Locate the cell with the specified text and output its [X, Y] center coordinate. 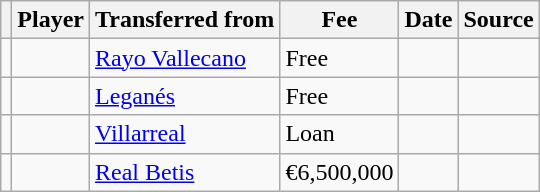
Fee [340, 20]
Villarreal [185, 134]
Leganés [185, 96]
€6,500,000 [340, 172]
Source [498, 20]
Player [51, 20]
Loan [340, 134]
Real Betis [185, 172]
Rayo Vallecano [185, 58]
Date [428, 20]
Transferred from [185, 20]
